Return (x, y) of the center of cell containing provided text 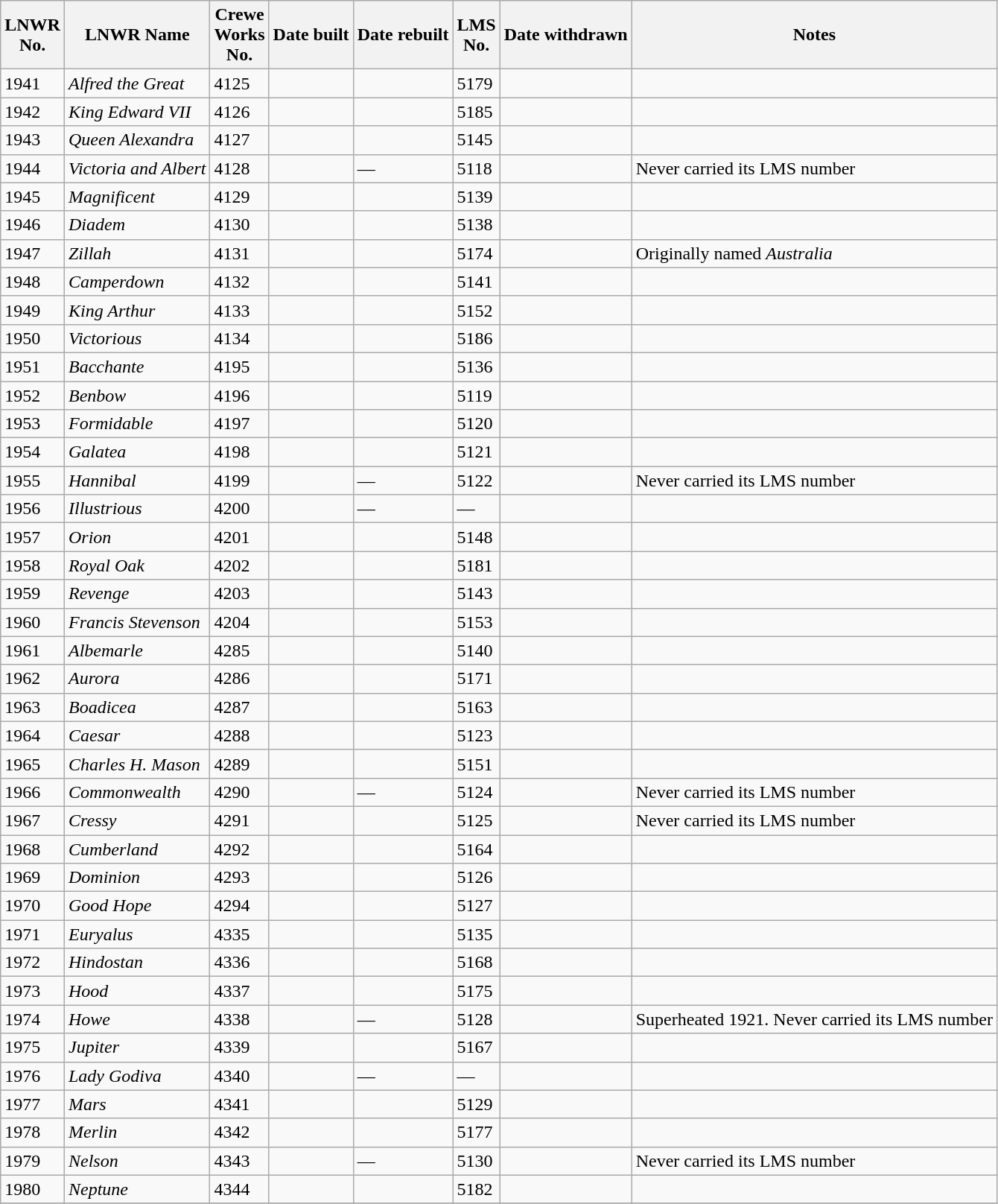
4291 (240, 820)
4131 (240, 253)
Albemarle (137, 650)
5128 (477, 1019)
5174 (477, 253)
4339 (240, 1048)
4125 (240, 83)
Benbow (137, 396)
Jupiter (137, 1048)
1954 (33, 452)
1951 (33, 367)
4197 (240, 424)
5121 (477, 452)
5126 (477, 878)
5185 (477, 112)
Royal Oak (137, 565)
5152 (477, 310)
Date rebuilt (403, 35)
1959 (33, 594)
5118 (477, 168)
Revenge (137, 594)
4134 (240, 338)
1961 (33, 650)
King Arthur (137, 310)
1952 (33, 396)
1966 (33, 792)
1953 (33, 424)
4288 (240, 735)
4199 (240, 481)
1969 (33, 878)
5123 (477, 735)
Hood (137, 991)
1944 (33, 168)
1973 (33, 991)
1958 (33, 565)
Caesar (137, 735)
1957 (33, 537)
1979 (33, 1161)
Commonwealth (137, 792)
1960 (33, 622)
1976 (33, 1076)
4294 (240, 906)
4204 (240, 622)
5135 (477, 934)
Victoria and Albert (137, 168)
Orion (137, 537)
5136 (477, 367)
Hannibal (137, 481)
5163 (477, 707)
5119 (477, 396)
5130 (477, 1161)
4129 (240, 197)
5175 (477, 991)
5138 (477, 225)
LMSNo. (477, 35)
Zillah (137, 253)
4340 (240, 1076)
1948 (33, 282)
1947 (33, 253)
5164 (477, 849)
1945 (33, 197)
4203 (240, 594)
1963 (33, 707)
Formidable (137, 424)
Galatea (137, 452)
4341 (240, 1104)
Lady Godiva (137, 1076)
King Edward VII (137, 112)
Victorious (137, 338)
4128 (240, 168)
5179 (477, 83)
4126 (240, 112)
1967 (33, 820)
4293 (240, 878)
5148 (477, 537)
LNWR Name (137, 35)
Francis Stevenson (137, 622)
1980 (33, 1189)
5120 (477, 424)
Queen Alexandra (137, 140)
5145 (477, 140)
4343 (240, 1161)
4130 (240, 225)
4285 (240, 650)
5167 (477, 1048)
Illustrious (137, 509)
4195 (240, 367)
5124 (477, 792)
1968 (33, 849)
5125 (477, 820)
Euryalus (137, 934)
5140 (477, 650)
1970 (33, 906)
Superheated 1921. Never carried its LMS number (814, 1019)
Nelson (137, 1161)
5127 (477, 906)
4289 (240, 764)
Alfred the Great (137, 83)
1943 (33, 140)
5143 (477, 594)
4132 (240, 282)
1974 (33, 1019)
5181 (477, 565)
4198 (240, 452)
Cumberland (137, 849)
Boadicea (137, 707)
5153 (477, 622)
Mars (137, 1104)
Aurora (137, 679)
4133 (240, 310)
Diadem (137, 225)
4337 (240, 991)
Originally named Australia (814, 253)
4196 (240, 396)
Howe (137, 1019)
1949 (33, 310)
1964 (33, 735)
4202 (240, 565)
4200 (240, 509)
1956 (33, 509)
5129 (477, 1104)
Cressy (137, 820)
1971 (33, 934)
Date withdrawn (566, 35)
1962 (33, 679)
1975 (33, 1048)
5168 (477, 963)
Charles H. Mason (137, 764)
5186 (477, 338)
4342 (240, 1132)
1972 (33, 963)
5141 (477, 282)
Bacchante (137, 367)
4286 (240, 679)
4338 (240, 1019)
1977 (33, 1104)
Magnificent (137, 197)
4336 (240, 963)
4201 (240, 537)
4127 (240, 140)
Notes (814, 35)
Good Hope (137, 906)
4344 (240, 1189)
4292 (240, 849)
5182 (477, 1189)
LNWRNo. (33, 35)
5122 (477, 481)
5177 (477, 1132)
4287 (240, 707)
1946 (33, 225)
1950 (33, 338)
1978 (33, 1132)
4335 (240, 934)
5171 (477, 679)
Camperdown (137, 282)
1955 (33, 481)
Dominion (137, 878)
Hindostan (137, 963)
CreweWorksNo. (240, 35)
4290 (240, 792)
1965 (33, 764)
Neptune (137, 1189)
Merlin (137, 1132)
Date built (311, 35)
5139 (477, 197)
5151 (477, 764)
1942 (33, 112)
1941 (33, 83)
